Detect which cell encompasses the target text, then output its (X, Y) center coordinate. 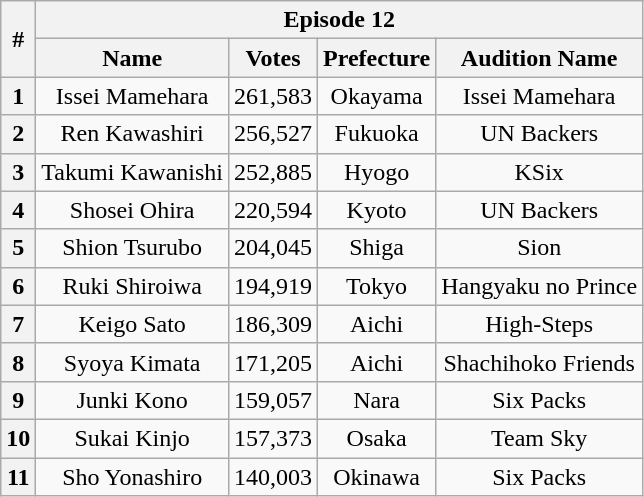
204,045 (272, 248)
5 (18, 248)
11 (18, 477)
3 (18, 172)
Okayama (377, 96)
7 (18, 324)
171,205 (272, 362)
Shosei Ohira (132, 210)
Prefecture (377, 58)
Junki Kono (132, 400)
Osaka (377, 438)
9 (18, 400)
157,373 (272, 438)
Sho Yonashiro (132, 477)
Sukai Kinjo (132, 438)
Episode 12 (340, 20)
KSix (540, 172)
Ren Kawashiri (132, 134)
8 (18, 362)
140,003 (272, 477)
220,594 (272, 210)
10 (18, 438)
Fukuoka (377, 134)
Tokyo (377, 286)
Audition Name (540, 58)
Keigo Sato (132, 324)
Nara (377, 400)
High-Steps (540, 324)
Team Sky (540, 438)
4 (18, 210)
1 (18, 96)
Ruki Shiroiwa (132, 286)
Name (132, 58)
Sion (540, 248)
261,583 (272, 96)
256,527 (272, 134)
6 (18, 286)
Hangyaku no Prince (540, 286)
Syoya Kimata (132, 362)
Shachihoko Friends (540, 362)
159,057 (272, 400)
Takumi Kawanishi (132, 172)
Votes (272, 58)
Hyogo (377, 172)
Shion Tsurubo (132, 248)
Shiga (377, 248)
Okinawa (377, 477)
Kyoto (377, 210)
186,309 (272, 324)
# (18, 39)
194,919 (272, 286)
252,885 (272, 172)
2 (18, 134)
